For the text-containing cell, return its midpoint in (x, y) coordinate format. 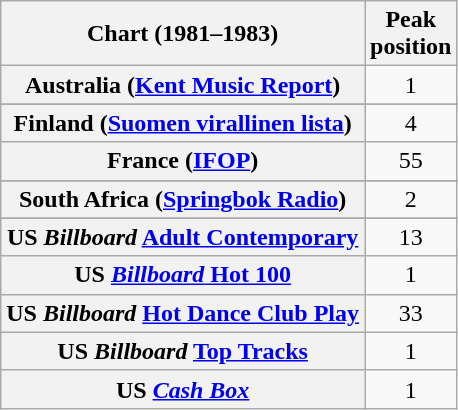
US Billboard Top Tracks (183, 351)
Finland (Suomen virallinen lista) (183, 123)
France (IFOP) (183, 161)
US Billboard Adult Contemporary (183, 237)
US Billboard Hot 100 (183, 275)
55 (411, 161)
2 (411, 199)
South Africa (Springbok Radio) (183, 199)
Australia (Kent Music Report) (183, 85)
US Billboard Hot Dance Club Play (183, 313)
4 (411, 123)
Peakposition (411, 34)
33 (411, 313)
Chart (1981–1983) (183, 34)
13 (411, 237)
US Cash Box (183, 389)
